From the cell containing the given text, extract its center point as [X, Y] coordinate. 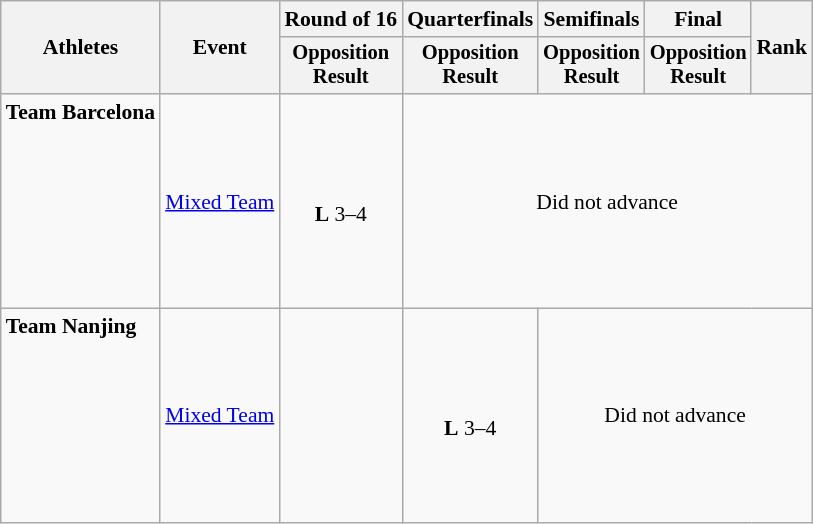
Round of 16 [340, 19]
Semifinals [592, 19]
Team Nanjing [80, 416]
Event [220, 48]
Team Barcelona [80, 201]
Athletes [80, 48]
Quarterfinals [470, 19]
Final [698, 19]
Rank [782, 48]
